Pinpoint the cell where the given text exists, returning its (X, Y) midpoint coordinate. 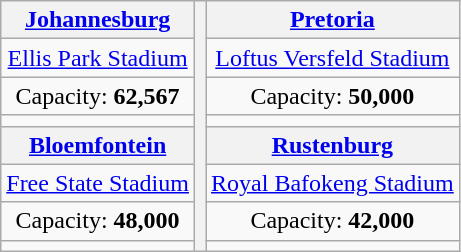
Bloemfontein (98, 145)
Free State Stadium (98, 183)
Rustenburg (333, 145)
Royal Bafokeng Stadium (333, 183)
Capacity: 48,000 (98, 221)
Capacity: 50,000 (333, 96)
Capacity: 42,000 (333, 221)
Pretoria (333, 20)
Ellis Park Stadium (98, 58)
Johannesburg (98, 20)
Capacity: 62,567 (98, 96)
Loftus Versfeld Stadium (333, 58)
